Extract the (x, y) coordinate from the center of the cell holding the provided text.  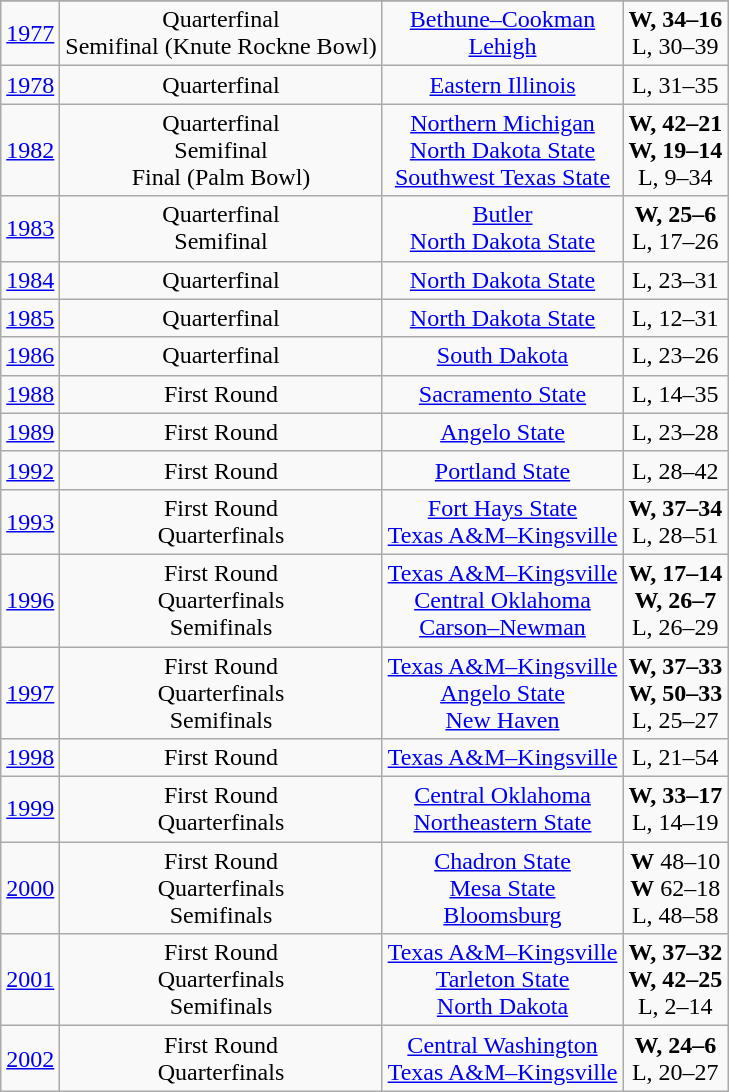
Central WashingtonTexas A&M–Kingsville (502, 1058)
W 48–10W 62–18L, 48–58 (676, 888)
1999 (30, 810)
ButlerNorth Dakota State (502, 228)
1986 (30, 356)
2000 (30, 888)
Texas A&M–Kingsville (502, 758)
W, 37–33W, 50–33L, 25–27 (676, 692)
L, 14–35 (676, 394)
Texas A&M–KingsvilleCentral OklahomaCarson–Newman (502, 600)
W, 17–14W, 26–7L, 26–29 (676, 600)
Chadron StateMesa StateBloomsburg (502, 888)
1983 (30, 228)
L, 23–26 (676, 356)
1982 (30, 150)
W, 34–16L, 30–39 (676, 34)
L, 31–35 (676, 85)
Portland State (502, 470)
Texas A&M–KingsvilleAngelo StateNew Haven (502, 692)
W, 25–6L, 17–26 (676, 228)
W, 33–17L, 14–19 (676, 810)
Fort Hays StateTexas A&M–Kingsville (502, 522)
QuarterfinalSemifinalFinal (Palm Bowl) (221, 150)
W, 42–21W, 19–14L, 9–34 (676, 150)
W, 37–34L, 28–51 (676, 522)
QuarterfinalSemifinal (Knute Rockne Bowl) (221, 34)
1998 (30, 758)
1977 (30, 34)
1993 (30, 522)
L, 23–31 (676, 280)
Angelo State (502, 432)
Northern MichiganNorth Dakota StateSouthwest Texas State (502, 150)
Central OklahomaNortheastern State (502, 810)
L, 23–28 (676, 432)
L, 12–31 (676, 318)
1989 (30, 432)
W, 37–32W, 42–25L, 2–14 (676, 980)
South Dakota (502, 356)
Bethune–CookmanLehigh (502, 34)
QuarterfinalSemifinal (221, 228)
1985 (30, 318)
2001 (30, 980)
W, 24–6L, 20–27 (676, 1058)
1988 (30, 394)
2002 (30, 1058)
1996 (30, 600)
1984 (30, 280)
Eastern Illinois (502, 85)
Sacramento State (502, 394)
1978 (30, 85)
L, 28–42 (676, 470)
1997 (30, 692)
L, 21–54 (676, 758)
1992 (30, 470)
Texas A&M–KingsvilleTarleton StateNorth Dakota (502, 980)
